Pinpoint the cell where the given text exists, returning its [X, Y] midpoint coordinate. 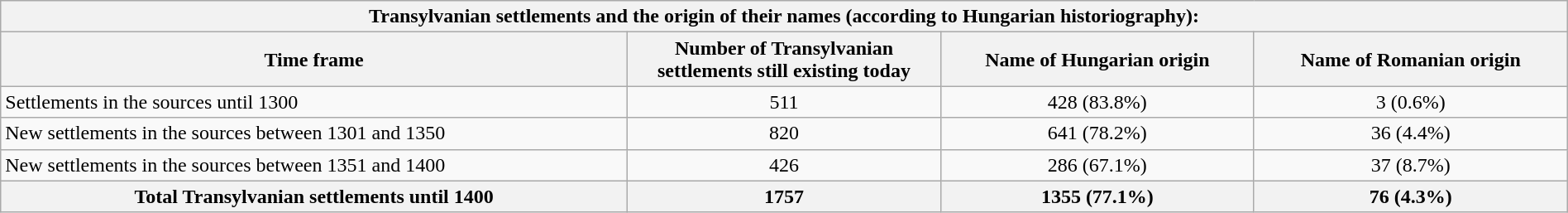
428 (83.8%) [1097, 102]
426 [784, 165]
286 (67.1%) [1097, 165]
1757 [784, 196]
Name of Romanian origin [1411, 60]
641 (78.2%) [1097, 133]
Total Transylvanian settlements until 1400 [314, 196]
36 (4.4%) [1411, 133]
37 (8.7%) [1411, 165]
New settlements in the sources between 1351 and 1400 [314, 165]
1355 (77.1%) [1097, 196]
Settlements in the sources until 1300 [314, 102]
Time frame [314, 60]
820 [784, 133]
3 (0.6%) [1411, 102]
76 (4.3%) [1411, 196]
511 [784, 102]
Name of Hungarian origin [1097, 60]
New settlements in the sources between 1301 and 1350 [314, 133]
Number of Transylvanian settlements still existing today [784, 60]
Transylvanian settlements and the origin of their names (according to Hungarian historiography): [784, 17]
